Provide the (X, Y) coordinate of the cell's center where the given text is located.  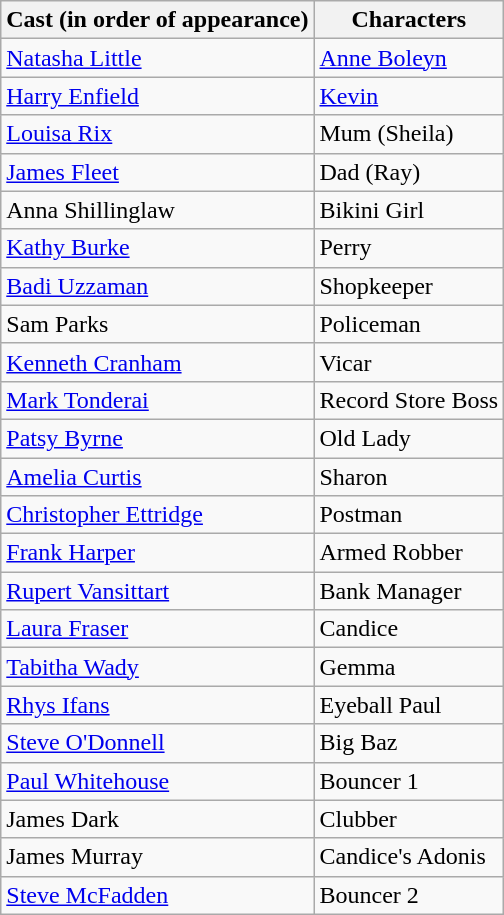
Mark Tonderai (158, 400)
Bouncer 1 (409, 781)
Sam Parks (158, 324)
Anna Shillinglaw (158, 210)
Vicar (409, 362)
Rhys Ifans (158, 705)
Old Lady (409, 438)
Bouncer 2 (409, 895)
Cast (in order of appearance) (158, 20)
Steve O'Donnell (158, 743)
James Dark (158, 819)
Patsy Byrne (158, 438)
Armed Robber (409, 553)
Characters (409, 20)
Frank Harper (158, 553)
Perry (409, 248)
Candice's Adonis (409, 857)
Sharon (409, 477)
James Fleet (158, 172)
Clubber (409, 819)
Postman (409, 515)
Candice (409, 629)
Shopkeeper (409, 286)
Rupert Vansittart (158, 591)
Bank Manager (409, 591)
Laura Fraser (158, 629)
Louisa Rix (158, 134)
Paul Whitehouse (158, 781)
Kenneth Cranham (158, 362)
Steve McFadden (158, 895)
Gemma (409, 667)
Mum (Sheila) (409, 134)
Kathy Burke (158, 248)
Anne Boleyn (409, 58)
Kevin (409, 96)
Badi Uzzaman (158, 286)
Dad (Ray) (409, 172)
Natasha Little (158, 58)
James Murray (158, 857)
Harry Enfield (158, 96)
Policeman (409, 324)
Eyeball Paul (409, 705)
Big Baz (409, 743)
Bikini Girl (409, 210)
Record Store Boss (409, 400)
Tabitha Wady (158, 667)
Christopher Ettridge (158, 515)
Amelia Curtis (158, 477)
